Return the (x, y) coordinate for the center point of the cell that contains the specified text.  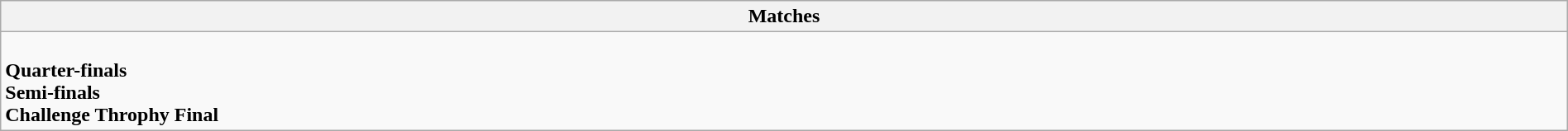
Matches (784, 16)
Quarter-finals Semi-finals Challenge Throphy Final (784, 81)
